Scan for the cell matching the given text and deliver its (x, y) coordinate at center. 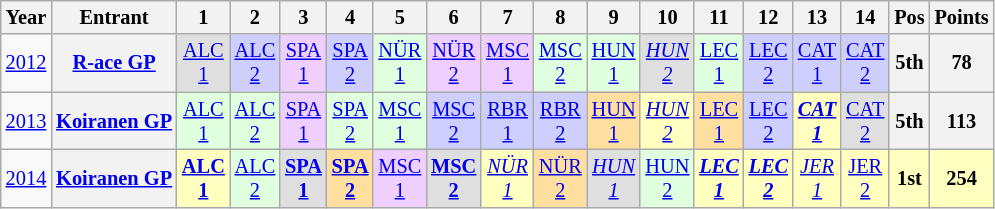
Entrant (114, 17)
8 (560, 17)
7 (508, 17)
Year (26, 17)
10 (667, 17)
R-ace GP (114, 63)
5 (400, 17)
1 (204, 17)
113 (962, 121)
13 (817, 17)
2013 (26, 121)
2014 (26, 178)
RBR2 (560, 121)
Points (962, 17)
JER1 (817, 178)
2012 (26, 63)
2 (255, 17)
78 (962, 63)
9 (614, 17)
3 (304, 17)
RBR1 (508, 121)
Pos (909, 17)
JER2 (865, 178)
12 (768, 17)
14 (865, 17)
1st (909, 178)
4 (350, 17)
254 (962, 178)
11 (718, 17)
6 (454, 17)
